Extract the [X, Y] coordinate from the center of the cell holding the provided text.  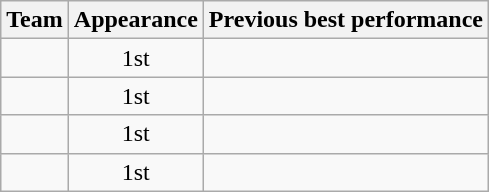
Appearance [136, 20]
Team [35, 20]
Previous best performance [346, 20]
